Determine the (x, y) coordinate at the center of the cell enclosing the given text.  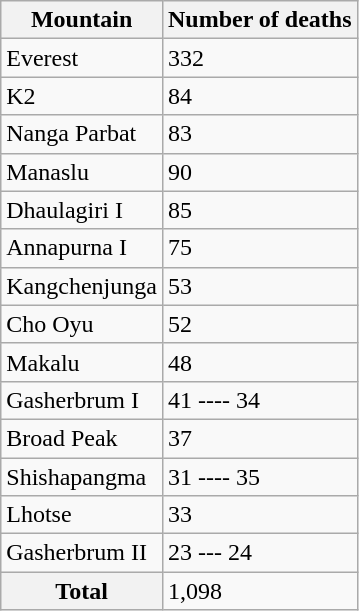
75 (260, 248)
Total (82, 591)
Mountain (82, 20)
52 (260, 324)
Number of deaths (260, 20)
53 (260, 286)
Cho Oyu (82, 324)
41 ---- 34 (260, 400)
84 (260, 96)
Gasherbrum I (82, 400)
23 --- 24 (260, 553)
K2 (82, 96)
332 (260, 58)
Manaslu (82, 172)
33 (260, 515)
Dhaulagiri I (82, 210)
Kangchenjunga (82, 286)
Broad Peak (82, 438)
Shishapangma (82, 477)
Nanga Parbat (82, 134)
Everest (82, 58)
31 ---- 35 (260, 477)
Gasherbrum II (82, 553)
37 (260, 438)
Annapurna I (82, 248)
48 (260, 362)
Lhotse (82, 515)
90 (260, 172)
85 (260, 210)
1,098 (260, 591)
Makalu (82, 362)
83 (260, 134)
